Provide the (X, Y) coordinate of the cell's center where the given text is located.  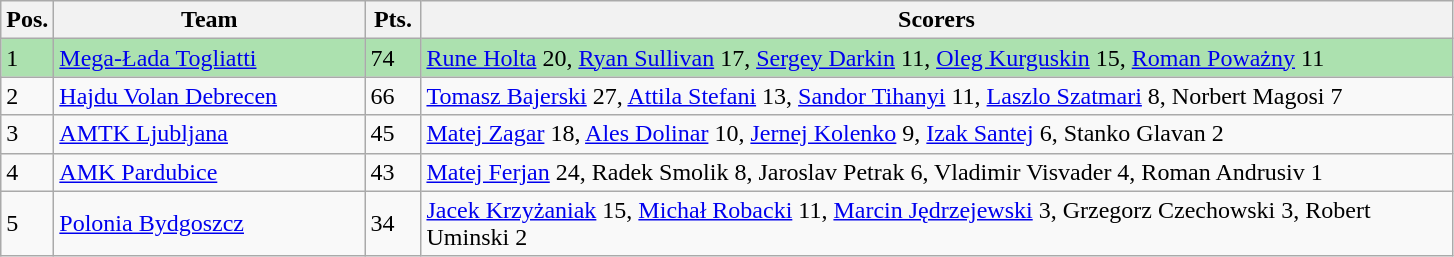
4 (28, 172)
5 (28, 224)
Pts. (393, 20)
Pos. (28, 20)
74 (393, 58)
Hajdu Volan Debrecen (210, 96)
Jacek Krzyżaniak 15, Michał Robacki 11, Marcin Jędrzejewski 3, Grzegorz Czechowski 3, Robert Uminski 2 (936, 224)
Scorers (936, 20)
Matej Zagar 18, Ales Dolinar 10, Jernej Kolenko 9, Izak Santej 6, Stanko Glavan 2 (936, 134)
Rune Holta 20, Ryan Sullivan 17, Sergey Darkin 11, Oleg Kurguskin 15, Roman Poważny 11 (936, 58)
Matej Ferjan 24, Radek Smolik 8, Jaroslav Petrak 6, Vladimir Visvader 4, Roman Andrusiv 1 (936, 172)
3 (28, 134)
AMK Pardubice (210, 172)
2 (28, 96)
Team (210, 20)
Polonia Bydgoszcz (210, 224)
AMTK Ljubljana (210, 134)
45 (393, 134)
34 (393, 224)
1 (28, 58)
Mega-Łada Togliatti (210, 58)
Tomasz Bajerski 27, Attila Stefani 13, Sandor Tihanyi 11, Laszlo Szatmari 8, Norbert Magosi 7 (936, 96)
66 (393, 96)
43 (393, 172)
